Detect which cell encompasses the target text, then output its [X, Y] center coordinate. 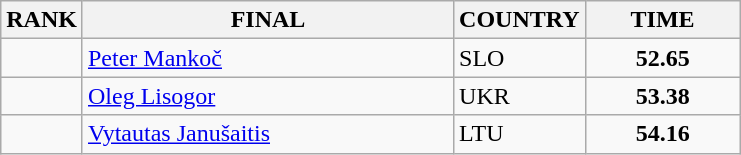
Oleg Lisogor [268, 96]
UKR [520, 96]
RANK [42, 20]
52.65 [662, 58]
FINAL [268, 20]
Peter Mankoč [268, 58]
Vytautas Janušaitis [268, 134]
53.38 [662, 96]
54.16 [662, 134]
LTU [520, 134]
SLO [520, 58]
TIME [662, 20]
COUNTRY [520, 20]
